Identify which cell holds the provided text, then report its [x, y] central coordinate. 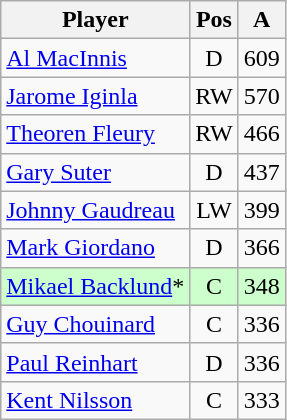
Pos [214, 20]
Gary Suter [96, 172]
366 [262, 248]
Johnny Gaudreau [96, 210]
399 [262, 210]
Theoren Fleury [96, 134]
Mark Giordano [96, 248]
609 [262, 58]
LW [214, 210]
Mikael Backlund* [96, 286]
Al MacInnis [96, 58]
466 [262, 134]
570 [262, 96]
348 [262, 286]
Guy Chouinard [96, 324]
Jarome Iginla [96, 96]
Paul Reinhart [96, 362]
Kent Nilsson [96, 400]
Player [96, 20]
333 [262, 400]
A [262, 20]
437 [262, 172]
